Determine the [X, Y] coordinate at the center of the cell enclosing the given text.  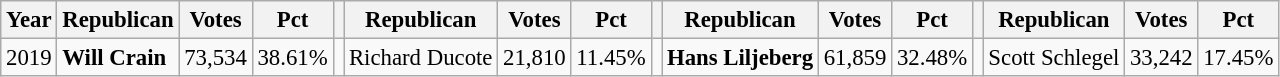
21,810 [534, 58]
61,859 [854, 58]
11.45% [611, 58]
17.45% [1238, 58]
Year [29, 20]
32.48% [932, 58]
73,534 [216, 58]
2019 [29, 58]
Hans Liljeberg [740, 58]
33,242 [1162, 58]
Richard Ducote [421, 58]
38.61% [292, 58]
Will Crain [118, 58]
Scott Schlegel [1054, 58]
